Return (X, Y) of the center of cell containing provided text 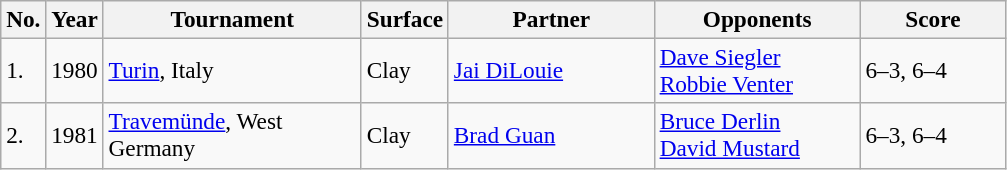
No. (24, 19)
Year (74, 19)
Score (933, 19)
Turin, Italy (232, 70)
Tournament (232, 19)
Partner (551, 19)
1981 (74, 136)
Jai DiLouie (551, 70)
2. (24, 136)
1. (24, 70)
Bruce Derlin David Mustard (757, 136)
Surface (404, 19)
1980 (74, 70)
Opponents (757, 19)
Travemünde, West Germany (232, 136)
Brad Guan (551, 136)
Dave Siegler Robbie Venter (757, 70)
